Pinpoint the cell where the given text exists, returning its (X, Y) midpoint coordinate. 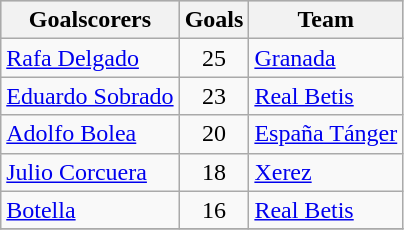
16 (214, 210)
España Tánger (326, 134)
Xerez (326, 172)
Team (326, 20)
Julio Corcuera (90, 172)
20 (214, 134)
Rafa Delgado (90, 58)
Eduardo Sobrado (90, 96)
25 (214, 58)
Botella (90, 210)
Granada (326, 58)
Goalscorers (90, 20)
Adolfo Bolea (90, 134)
Goals (214, 20)
18 (214, 172)
23 (214, 96)
